Find where the given text appears and provide that cell's center as [x, y] coordinate. 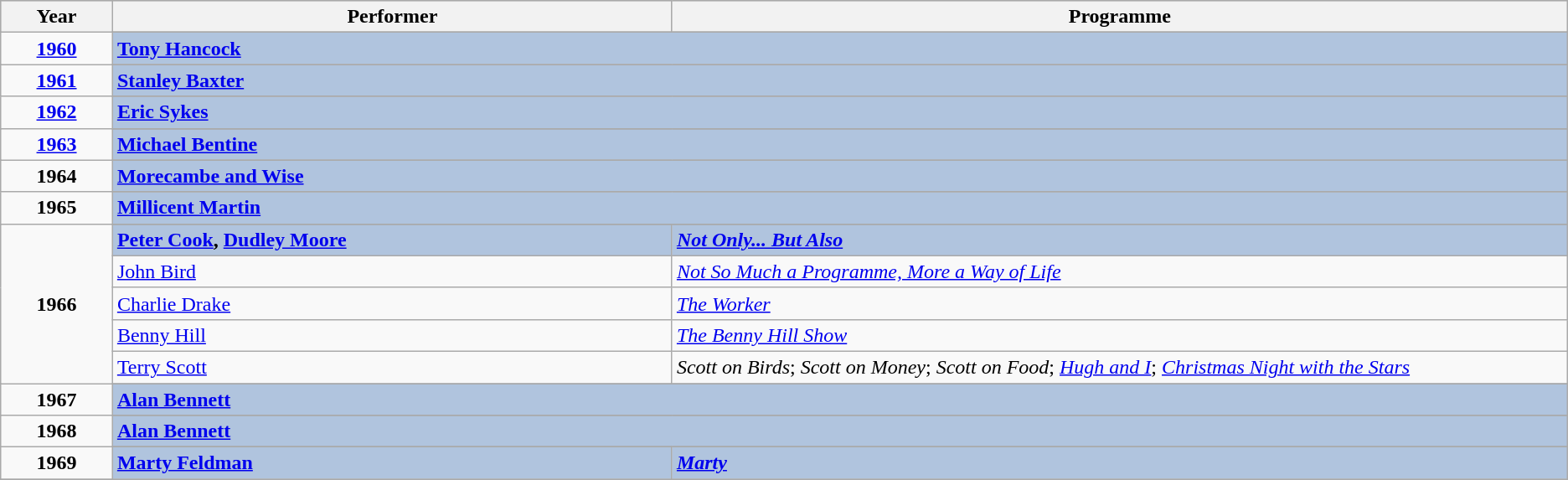
Michael Bentine [839, 144]
Tony Hancock [839, 49]
1967 [57, 400]
Morecambe and Wise [839, 176]
Benny Hill [392, 335]
Marty Feldman [392, 463]
1962 [57, 112]
Eric Sykes [839, 112]
Stanley Baxter [839, 80]
Performer [392, 17]
Year [57, 17]
Scott on Birds; Scott on Money; Scott on Food; Hugh and I; Christmas Night with the Stars [1119, 367]
Peter Cook, Dudley Moore [392, 240]
John Bird [392, 271]
Not Only... But Also [1119, 240]
1963 [57, 144]
1965 [57, 208]
Not So Much a Programme, More a Way of Life [1119, 271]
1966 [57, 303]
1961 [57, 80]
The Worker [1119, 303]
Millicent Martin [839, 208]
Charlie Drake [392, 303]
1968 [57, 431]
Programme [1119, 17]
Terry Scott [392, 367]
1964 [57, 176]
1969 [57, 463]
The Benny Hill Show [1119, 335]
1960 [57, 49]
Marty [1119, 463]
